Provide the [x, y] coordinate of the cell's center where the given text is located.  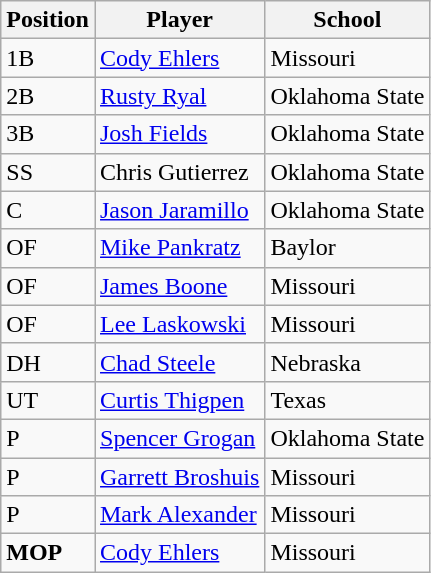
Nebraska [348, 362]
Chris Gutierrez [179, 172]
James Boone [179, 286]
Spencer Grogan [179, 438]
Rusty Ryal [179, 96]
Mark Alexander [179, 515]
SS [48, 172]
Chad Steele [179, 362]
C [48, 210]
2B [48, 96]
DH [48, 362]
1B [48, 58]
UT [48, 400]
School [348, 20]
Garrett Broshuis [179, 477]
3B [48, 134]
Position [48, 20]
Player [179, 20]
Jason Jaramillo [179, 210]
Curtis Thigpen [179, 400]
Lee Laskowski [179, 324]
Josh Fields [179, 134]
Mike Pankratz [179, 248]
MOP [48, 553]
Baylor [348, 248]
Texas [348, 400]
